For the text-containing cell, return its midpoint in (X, Y) coordinate format. 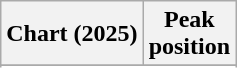
Chart (2025) (72, 34)
Peakposition (189, 34)
